Scan for the cell matching the given text and deliver its [X, Y] coordinate at center. 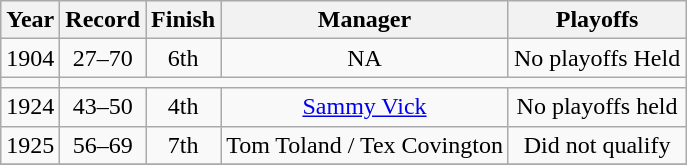
43–50 [103, 107]
56–69 [103, 145]
Year [30, 20]
Tom Toland / Tex Covington [365, 145]
1904 [30, 58]
27–70 [103, 58]
4th [184, 107]
Sammy Vick [365, 107]
Manager [365, 20]
1925 [30, 145]
No playoffs held [596, 107]
7th [184, 145]
NA [365, 58]
1924 [30, 107]
No playoffs Held [596, 58]
6th [184, 58]
Did not qualify [596, 145]
Record [103, 20]
Finish [184, 20]
Playoffs [596, 20]
